Locate the cell with the specified text and output its (X, Y) center coordinate. 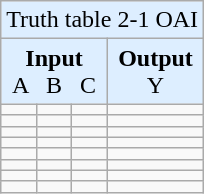
Output Y (155, 72)
InputA B C (54, 72)
Truth table 2-1 OAI (102, 20)
